For the text-containing cell, return its midpoint in [X, Y] coordinate format. 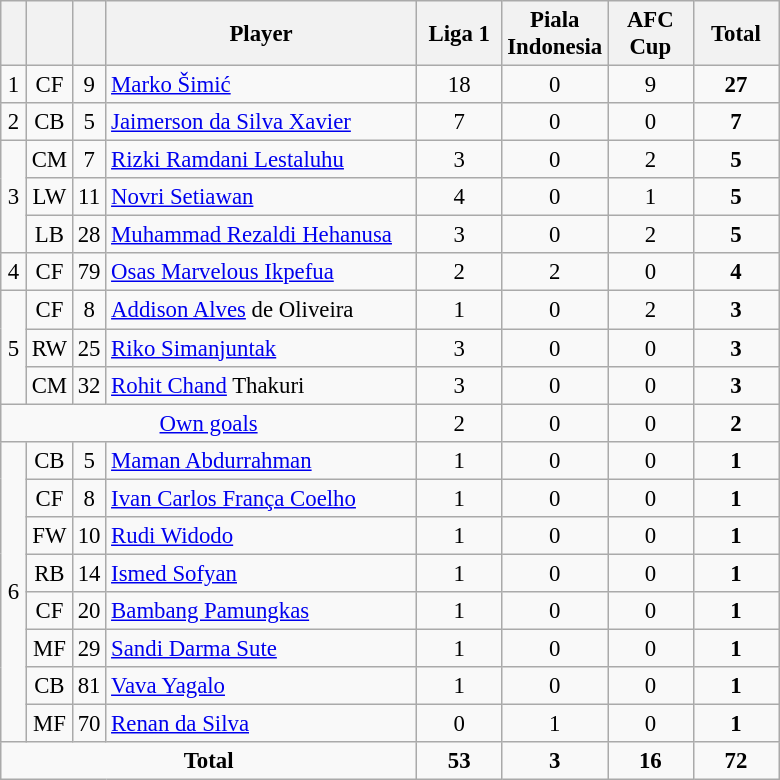
72 [736, 761]
Bambang Pamungkas [262, 611]
27 [736, 85]
16 [651, 761]
Marko Šimić [262, 85]
Jaimerson da Silva Xavier [262, 122]
Vava Yagalo [262, 686]
Own goals [209, 423]
Rudi Widodo [262, 536]
Ismed Sofyan [262, 573]
Addison Alves de Oliveira [262, 310]
RW [49, 348]
Novri Setiawan [262, 197]
Riko Simanjuntak [262, 348]
Osas Marvelous Ikpefua [262, 273]
Maman Abdurrahman [262, 460]
RB [49, 573]
Rohit Chand Thakuri [262, 385]
Liga 1 [459, 34]
29 [88, 648]
Renan da Silva [262, 724]
14 [88, 573]
FW [49, 536]
79 [88, 273]
11 [88, 197]
20 [88, 611]
53 [459, 761]
28 [88, 235]
10 [88, 536]
25 [88, 348]
Rizki Ramdani Lestaluhu [262, 160]
LW [49, 197]
Muhammad Rezaldi Hehanusa [262, 235]
70 [88, 724]
Player [262, 34]
LB [49, 235]
Sandi Darma Sute [262, 648]
81 [88, 686]
Ivan Carlos França Coelho [262, 498]
32 [88, 385]
Piala Indonesia [555, 34]
6 [14, 592]
AFC Cup [651, 34]
18 [459, 85]
